Locate the cell with the specified text and output its (X, Y) center coordinate. 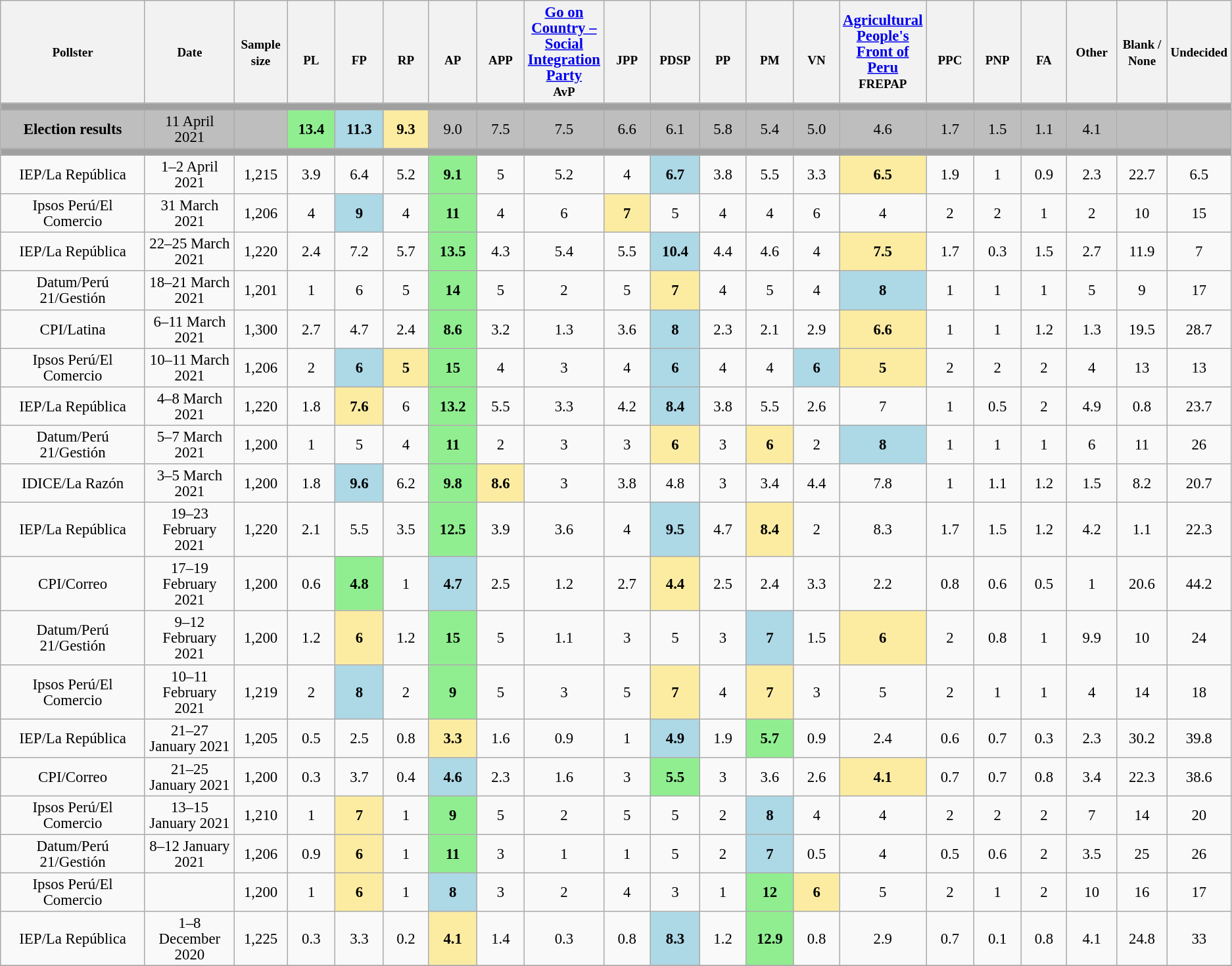
3.2 (500, 329)
16 (1142, 892)
3–5 March 2021 (189, 484)
31 March 2021 (189, 213)
12.5 (452, 530)
9–12 February 2021 (189, 637)
Go on Country – Social Integration PartyAvP (564, 52)
11.3 (359, 130)
39.8 (1199, 739)
1,205 (260, 739)
7.6 (359, 406)
9.9 (1092, 637)
1–2 April 2021 (189, 175)
Blank / None (1142, 52)
9.8 (452, 484)
9.6 (359, 484)
1,210 (260, 816)
10.4 (675, 252)
FA (1044, 52)
17–19 February 2021 (189, 584)
6.7 (675, 175)
23.7 (1199, 406)
18–21 March 2021 (189, 290)
13.5 (452, 252)
30.2 (1142, 739)
6.4 (359, 175)
AP (452, 52)
44.2 (1199, 584)
12 (769, 892)
13.2 (452, 406)
2.9 (817, 329)
1,215 (260, 175)
3.7 (359, 777)
PL (312, 52)
22–25 March 2021 (189, 252)
6.1 (675, 130)
1,300 (260, 329)
CPI/Latina (73, 329)
20 (1199, 816)
Agricultural People's Front of PeruFREPAP (883, 52)
PPC (950, 52)
PM (769, 52)
0.4 (406, 777)
8–12 January 2021 (189, 854)
Election results (73, 130)
FP (359, 52)
JPP (627, 52)
9.5 (675, 530)
5.0 (817, 130)
5–7 March 2021 (189, 444)
28.7 (1199, 329)
Pollster (73, 52)
9.3 (406, 130)
13.4 (312, 130)
19.5 (1142, 329)
7.8 (883, 484)
10–11 February 2021 (189, 693)
11 April 2021 (189, 130)
1,201 (260, 290)
7.2 (359, 252)
13–15 January 2021 (189, 816)
25 (1142, 854)
24 (1199, 637)
19–23 February 2021 (189, 530)
1,219 (260, 693)
9.0 (452, 130)
PNP (997, 52)
38.6 (1199, 777)
2.2 (883, 584)
4–8 March 2021 (189, 406)
20.7 (1199, 484)
PP (723, 52)
RP (406, 52)
8.2 (1142, 484)
Other (1092, 52)
18 (1199, 693)
6–11 March 2021 (189, 329)
8.3 (883, 530)
5.8 (723, 130)
21–27 January 2021 (189, 739)
IDICE/La Razón (73, 484)
VN (817, 52)
Sample size (260, 52)
11.9 (1142, 252)
21–25 January 2021 (189, 777)
22.7 (1142, 175)
4.3 (500, 252)
APP (500, 52)
9.1 (452, 175)
20.6 (1142, 584)
Undecided (1199, 52)
6.2 (406, 484)
PDSP (675, 52)
10–11 March 2021 (189, 368)
Date (189, 52)
